Determine the (x, y) coordinate at the center of the cell enclosing the given text.  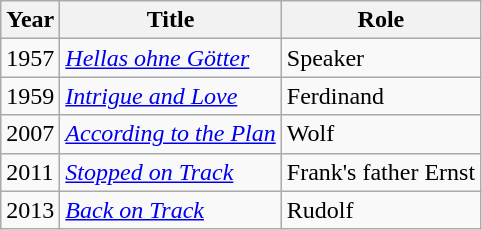
Rudolf (380, 210)
2007 (30, 134)
Intrigue and Love (170, 96)
Year (30, 20)
Wolf (380, 134)
2013 (30, 210)
Title (170, 20)
Stopped on Track (170, 172)
1959 (30, 96)
Role (380, 20)
Speaker (380, 58)
According to the Plan (170, 134)
1957 (30, 58)
2011 (30, 172)
Frank's father Ernst (380, 172)
Ferdinand (380, 96)
Hellas ohne Götter (170, 58)
Back on Track (170, 210)
